Find where the given text appears and provide that cell's center as [x, y] coordinate. 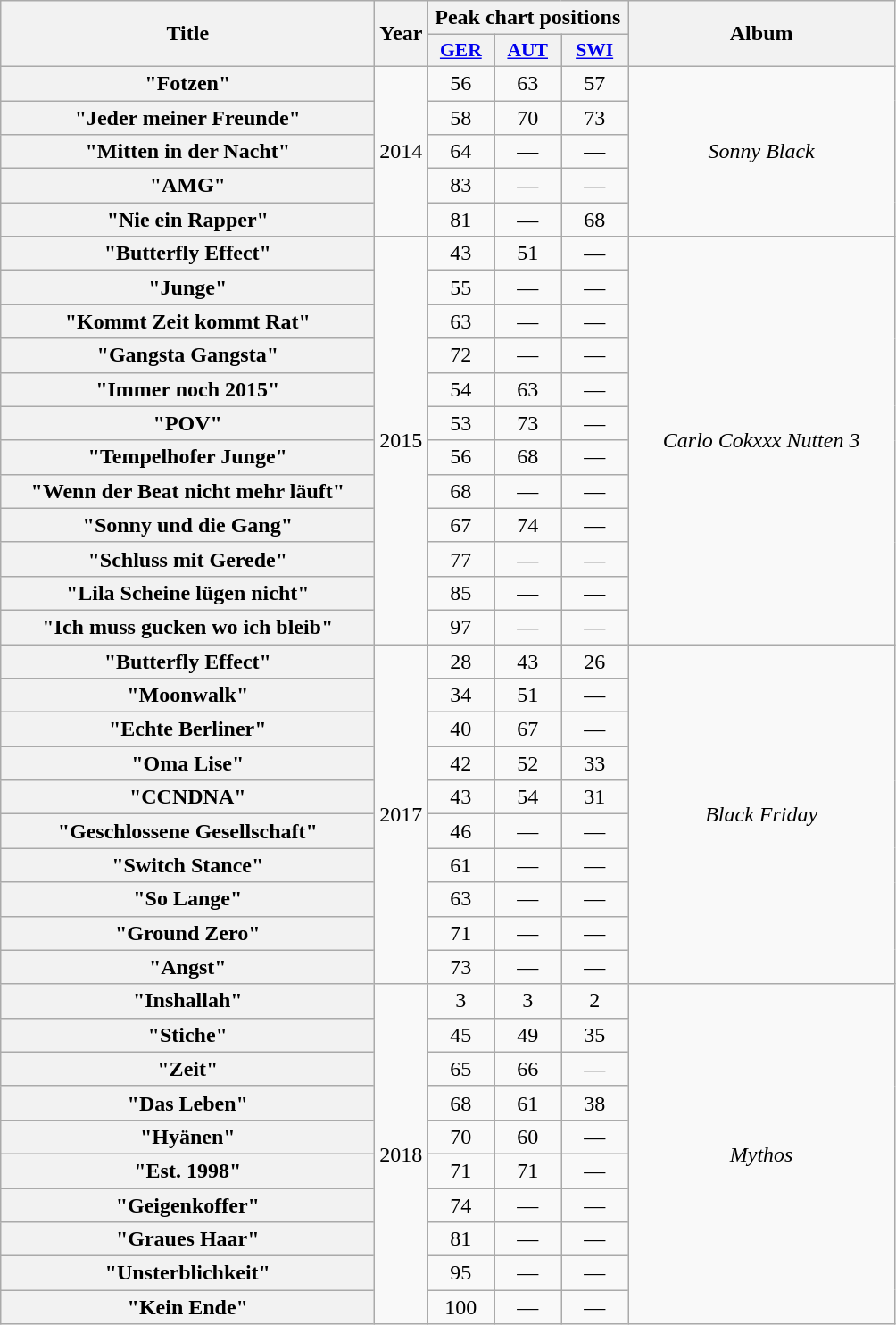
"Switch Stance" [187, 865]
"AMG" [187, 186]
2014 [402, 151]
"Gangsta Gangsta" [187, 355]
Black Friday [762, 814]
"Graues Haar" [187, 1239]
83 [460, 186]
Sonny Black [762, 151]
SWI [594, 51]
"Kommt Zeit kommt Rat" [187, 321]
33 [594, 763]
"Hyänen" [187, 1137]
"Nie ein Rapper" [187, 220]
"Unsterblichkeit" [187, 1273]
100 [460, 1307]
66 [528, 1069]
"Oma Lise" [187, 763]
95 [460, 1273]
Carlo Cokxxx Nutten 3 [762, 441]
52 [528, 763]
26 [594, 662]
"Jeder meiner Freunde" [187, 117]
AUT [528, 51]
65 [460, 1069]
"Wenn der Beat nicht mehr läuft" [187, 491]
"Kein Ende" [187, 1307]
"Moonwalk" [187, 696]
49 [528, 1035]
72 [460, 355]
"Geschlossene Gesellschaft" [187, 831]
77 [460, 559]
60 [528, 1137]
2017 [402, 814]
"So Lange" [187, 899]
46 [460, 831]
"Ich muss gucken wo ich bleib" [187, 627]
"Immer noch 2015" [187, 389]
57 [594, 83]
2 [594, 1001]
55 [460, 287]
42 [460, 763]
"Schluss mit Gerede" [187, 559]
"Est. 1998" [187, 1171]
31 [594, 797]
2015 [402, 441]
2018 [402, 1154]
"Inshallah" [187, 1001]
"Tempelhofer Junge" [187, 457]
Title [187, 34]
"Junge" [187, 287]
"Echte Berliner" [187, 729]
GER [460, 51]
53 [460, 423]
"Angst" [187, 967]
35 [594, 1035]
Mythos [762, 1154]
"POV" [187, 423]
"CCNDNA" [187, 797]
85 [460, 593]
64 [460, 152]
58 [460, 117]
Year [402, 34]
"Zeit" [187, 1069]
"Geigenkoffer" [187, 1204]
40 [460, 729]
45 [460, 1035]
Peak chart positions [528, 18]
28 [460, 662]
"Lila Scheine lügen nicht" [187, 593]
"Das Leben" [187, 1103]
"Stiche" [187, 1035]
34 [460, 696]
Album [762, 34]
"Mitten in der Nacht" [187, 152]
38 [594, 1103]
"Fotzen" [187, 83]
97 [460, 627]
"Sonny und die Gang" [187, 525]
"Ground Zero" [187, 933]
